Detect which cell encompasses the target text, then output its (x, y) center coordinate. 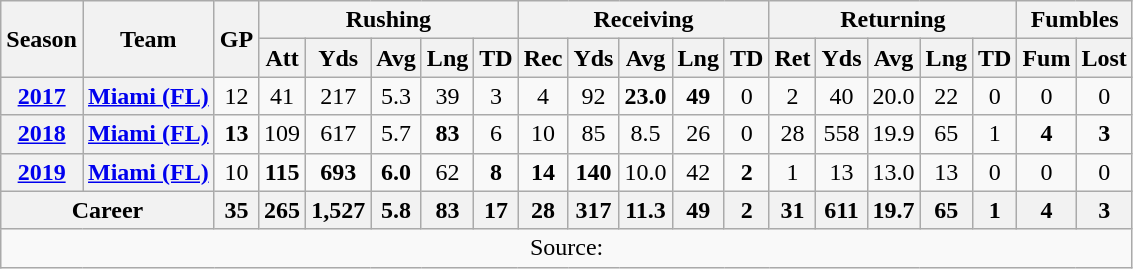
13.0 (894, 172)
20.0 (894, 96)
17 (496, 210)
109 (282, 134)
617 (338, 134)
5.8 (396, 210)
265 (282, 210)
Att (282, 58)
12 (236, 96)
31 (792, 210)
Returning (893, 20)
Rec (543, 58)
140 (594, 172)
19.9 (894, 134)
Rushing (389, 20)
26 (698, 134)
2018 (42, 134)
2019 (42, 172)
611 (842, 210)
2017 (42, 96)
Fumbles (1074, 20)
Ret (792, 58)
Fum (1046, 58)
693 (338, 172)
558 (842, 134)
10.0 (646, 172)
115 (282, 172)
8 (496, 172)
23.0 (646, 96)
5.7 (396, 134)
40 (842, 96)
Lost (1104, 58)
19.7 (894, 210)
41 (282, 96)
11.3 (646, 210)
Receiving (644, 20)
8.5 (646, 134)
35 (236, 210)
Season (42, 39)
6 (496, 134)
GP (236, 39)
217 (338, 96)
62 (447, 172)
39 (447, 96)
14 (543, 172)
Team (148, 39)
92 (594, 96)
317 (594, 210)
5.3 (396, 96)
1,527 (338, 210)
6.0 (396, 172)
85 (594, 134)
22 (946, 96)
Source: (567, 248)
42 (698, 172)
Career (108, 210)
